Extract the (x, y) coordinate from the center of the cell holding the provided text.  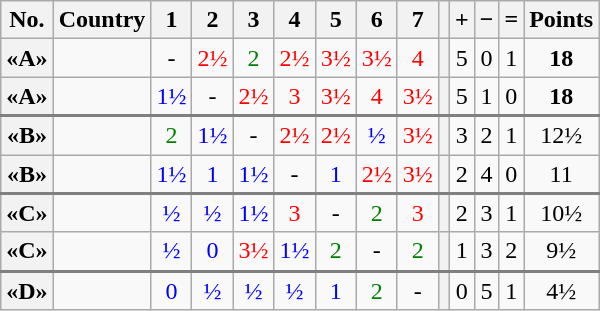
7 (418, 20)
«D» (27, 290)
12½ (562, 136)
= (512, 20)
9½ (562, 252)
4½ (562, 290)
− (486, 20)
6 (376, 20)
No. (27, 20)
Country (102, 20)
11 (562, 174)
Points (562, 20)
10½ (562, 212)
+ (462, 20)
